Detect which cell encompasses the target text, then output its (x, y) center coordinate. 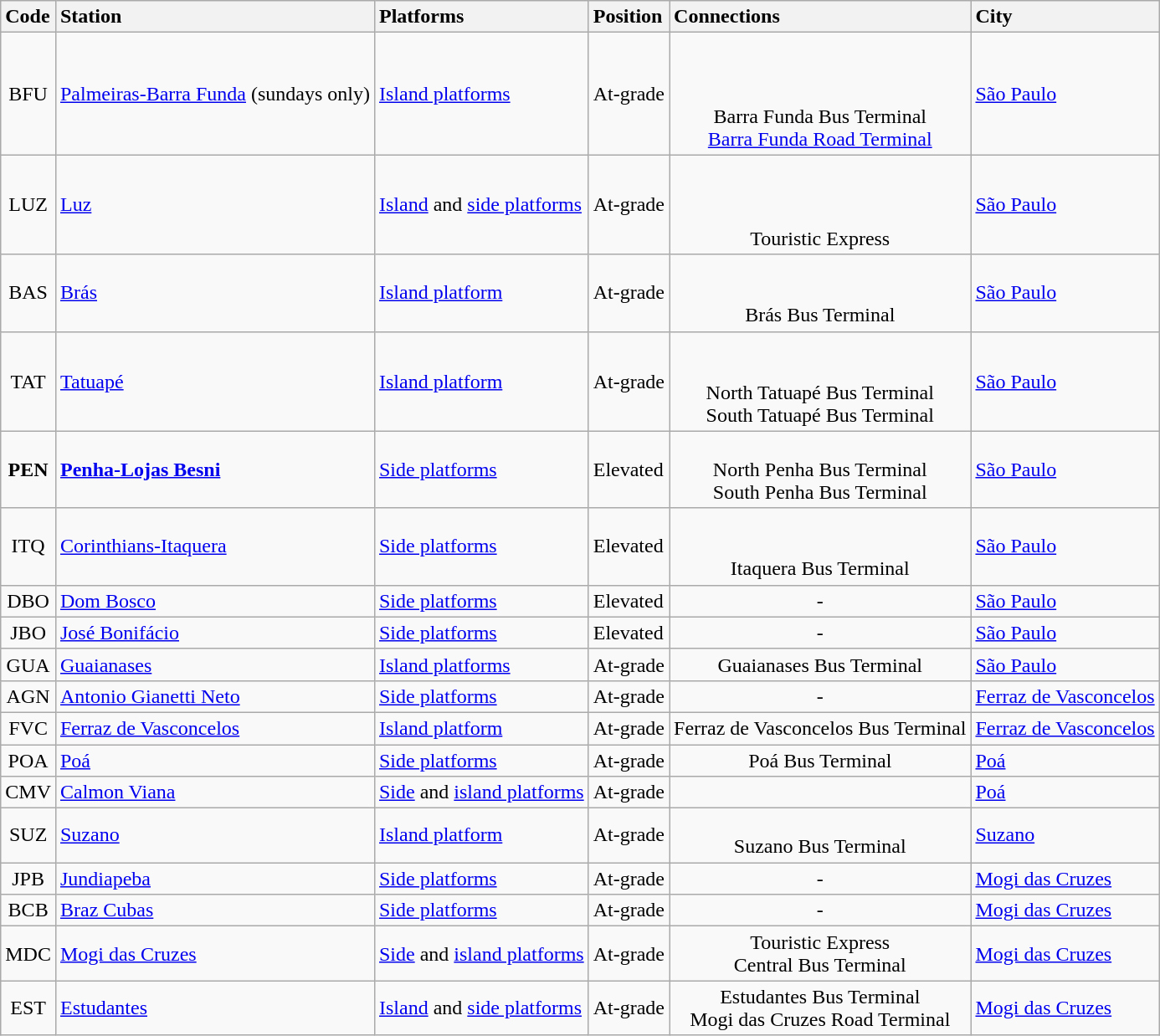
Estudantes Bus Terminal Mogi das Cruzes Road Terminal (820, 1008)
ITQ (28, 546)
Position (629, 17)
PEN (28, 469)
BFU (28, 94)
Brás (214, 293)
Tatuapé (214, 382)
Itaquera Bus Terminal (820, 546)
EST (28, 1008)
Touristic Express Central Bus Terminal (820, 954)
MDC (28, 954)
Luz (214, 204)
SUZ (28, 835)
Corinthians-Itaquera (214, 546)
Penha-Lojas Besni (214, 469)
Jundiapeba (214, 879)
Brás Bus Terminal (820, 293)
DBO (28, 601)
CMV (28, 792)
POA (28, 761)
GUA (28, 664)
Guaianases Bus Terminal (820, 664)
AGN (28, 696)
JPB (28, 879)
Suzano Bus Terminal (820, 835)
Palmeiras-Barra Funda (sundays only) (214, 94)
BCB (28, 910)
Platforms (481, 17)
TAT (28, 382)
BAS (28, 293)
City (1065, 17)
Poá Bus Terminal (820, 761)
North Tatuapé Bus Terminal South Tatuapé Bus Terminal (820, 382)
LUZ (28, 204)
Barra Funda Bus Terminal Barra Funda Road Terminal (820, 94)
Estudantes (214, 1008)
Dom Bosco (214, 601)
Code (28, 17)
Ferraz de Vasconcelos Bus Terminal (820, 728)
FVC (28, 728)
JBO (28, 633)
Antonio Gianetti Neto (214, 696)
Braz Cubas (214, 910)
Calmon Viana (214, 792)
Touristic Express (820, 204)
José Bonifácio (214, 633)
Connections (820, 17)
Guaianases (214, 664)
North Penha Bus Terminal South Penha Bus Terminal (820, 469)
Station (214, 17)
